Return the [X, Y] coordinate for the center point of the cell that contains the specified text.  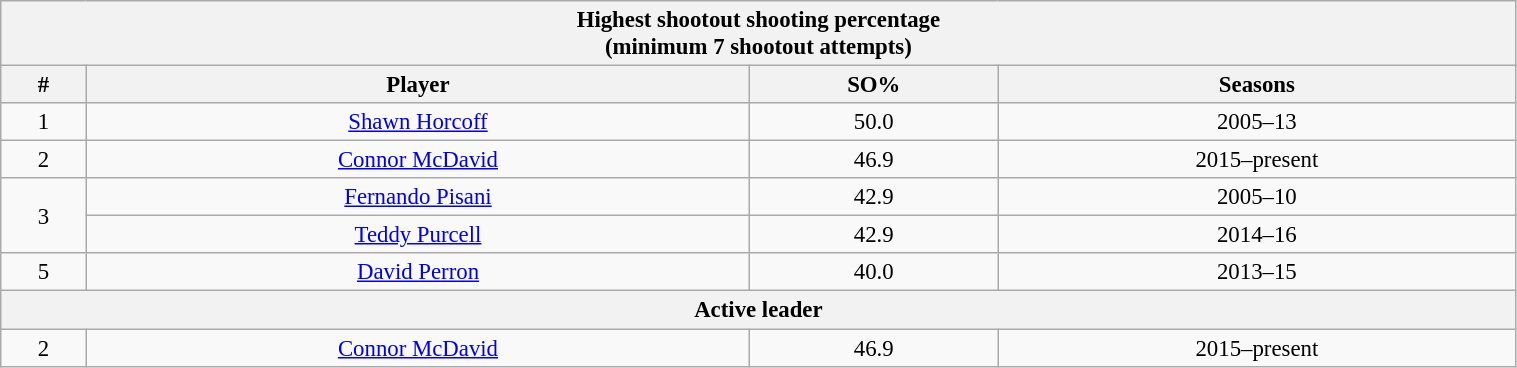
2013–15 [1257, 273]
# [44, 85]
2005–13 [1257, 122]
50.0 [874, 122]
Fernando Pisani [418, 197]
David Perron [418, 273]
1 [44, 122]
SO% [874, 85]
Shawn Horcoff [418, 122]
2014–16 [1257, 235]
2005–10 [1257, 197]
5 [44, 273]
Active leader [758, 310]
Player [418, 85]
Seasons [1257, 85]
Teddy Purcell [418, 235]
40.0 [874, 273]
Highest shootout shooting percentage(minimum 7 shootout attempts) [758, 34]
3 [44, 216]
